Scan for the cell matching the given text and deliver its [x, y] coordinate at center. 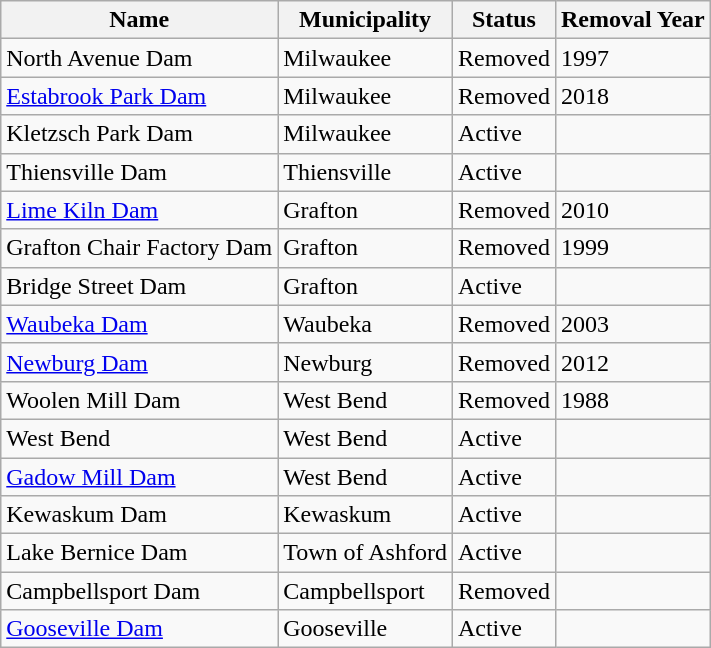
Thiensville [366, 172]
2012 [632, 362]
Campbellsport [366, 591]
Gooseville Dam [140, 629]
Gadow Mill Dam [140, 477]
Thiensville Dam [140, 172]
Status [504, 20]
2010 [632, 210]
Gooseville [366, 629]
1999 [632, 248]
Municipality [366, 20]
Bridge Street Dam [140, 286]
Name [140, 20]
Town of Ashford [366, 553]
Waubeka Dam [140, 324]
Lime Kiln Dam [140, 210]
Lake Bernice Dam [140, 553]
Kletzsch Park Dam [140, 134]
1997 [632, 58]
North Avenue Dam [140, 58]
Newburg Dam [140, 362]
Campbellsport Dam [140, 591]
Grafton Chair Factory Dam [140, 248]
Estabrook Park Dam [140, 96]
2003 [632, 324]
Woolen Mill Dam [140, 400]
Newburg [366, 362]
Removal Year [632, 20]
1988 [632, 400]
Kewaskum [366, 515]
Kewaskum Dam [140, 515]
Waubeka [366, 324]
2018 [632, 96]
